Locate the cell with the specified text and output its [x, y] center coordinate. 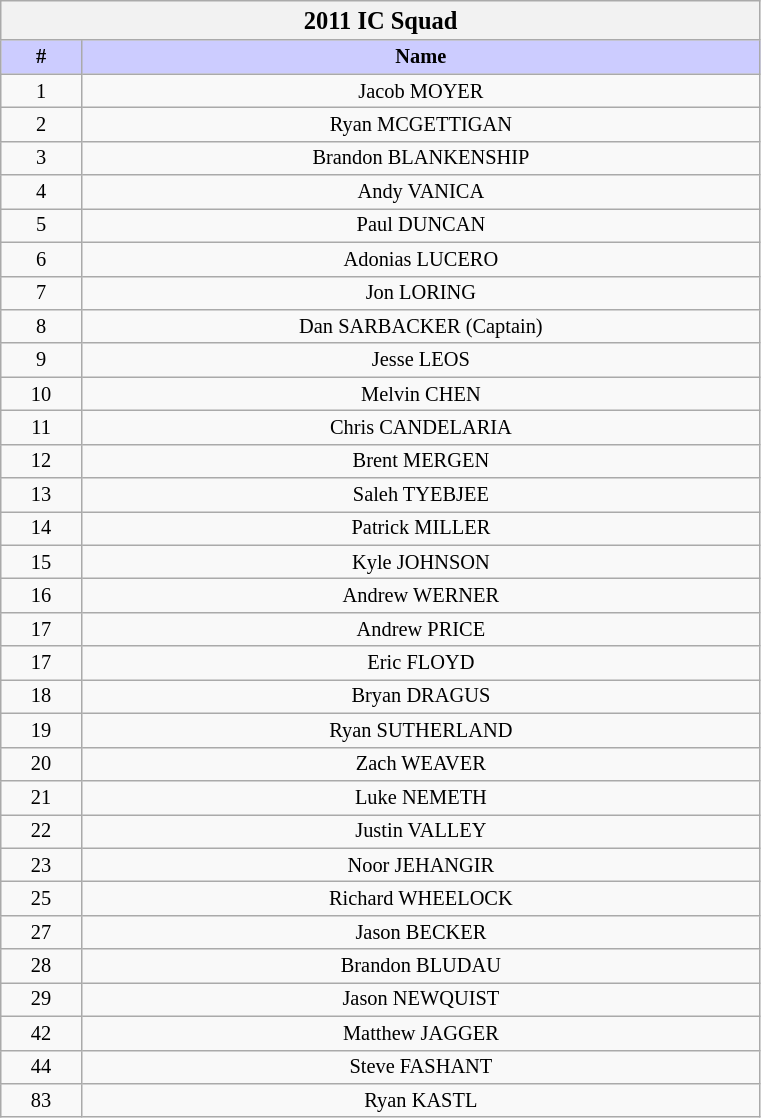
25 [42, 898]
7 [42, 293]
Eric FLOYD [420, 663]
18 [42, 696]
Steve FASHANT [420, 1067]
Brent MERGEN [420, 461]
8 [42, 326]
Jacob MOYER [420, 91]
16 [42, 595]
83 [42, 1100]
Ryan SUTHERLAND [420, 730]
27 [42, 932]
Adonias LUCERO [420, 259]
28 [42, 966]
Dan SARBACKER (Captain) [420, 326]
11 [42, 427]
Matthew JAGGER [420, 1033]
5 [42, 225]
42 [42, 1033]
15 [42, 562]
10 [42, 394]
4 [42, 192]
Melvin CHEN [420, 394]
Saleh TYEBJEE [420, 495]
# [42, 57]
20 [42, 764]
Justin VALLEY [420, 831]
Ryan KASTL [420, 1100]
29 [42, 999]
Noor JEHANGIR [420, 865]
Andy VANICA [420, 192]
Zach WEAVER [420, 764]
12 [42, 461]
19 [42, 730]
Andrew PRICE [420, 629]
Bryan DRAGUS [420, 696]
2011 IC Squad [381, 20]
Chris CANDELARIA [420, 427]
14 [42, 528]
Kyle JOHNSON [420, 562]
Jason NEWQUIST [420, 999]
9 [42, 360]
22 [42, 831]
Paul DUNCAN [420, 225]
Brandon BLUDAU [420, 966]
Jason BECKER [420, 932]
13 [42, 495]
Luke NEMETH [420, 797]
Ryan MCGETTIGAN [420, 124]
Jon LORING [420, 293]
Richard WHEELOCK [420, 898]
2 [42, 124]
Jesse LEOS [420, 360]
21 [42, 797]
6 [42, 259]
Andrew WERNER [420, 595]
Patrick MILLER [420, 528]
23 [42, 865]
44 [42, 1067]
Name [420, 57]
3 [42, 158]
Brandon BLANKENSHIP [420, 158]
1 [42, 91]
